From the cell containing the given text, extract its center point as [x, y] coordinate. 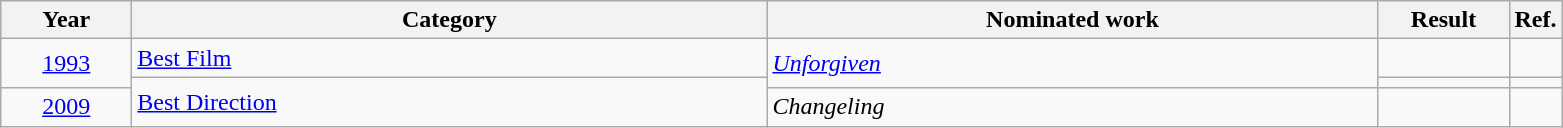
Category [450, 20]
2009 [66, 107]
Unforgiven [1072, 64]
Nominated work [1072, 20]
Result [1444, 20]
Best Film [450, 58]
Ref. [1536, 20]
Changeling [1072, 107]
Year [66, 20]
Best Direction [450, 102]
1993 [66, 64]
